Scan for the cell matching the given text and deliver its [X, Y] coordinate at center. 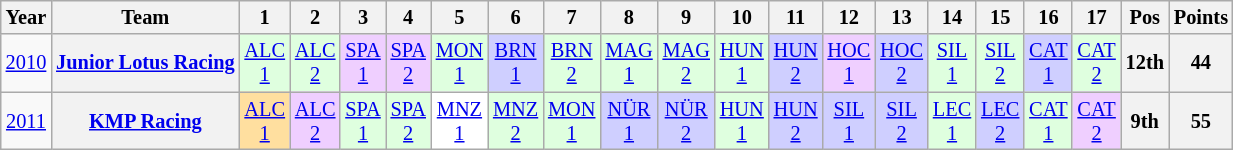
BRN1 [516, 63]
Pos [1145, 17]
6 [516, 17]
Team [145, 17]
17 [1096, 17]
NÜR1 [628, 121]
MNZ1 [460, 121]
LEC2 [1000, 121]
7 [572, 17]
2010 [26, 63]
9th [1145, 121]
12th [1145, 63]
LEC1 [952, 121]
HOC2 [902, 63]
14 [952, 17]
10 [742, 17]
1 [265, 17]
2 [315, 17]
2011 [26, 121]
Points [1201, 17]
44 [1201, 63]
15 [1000, 17]
NÜR2 [686, 121]
55 [1201, 121]
KMP Racing [145, 121]
12 [848, 17]
MAG2 [686, 63]
Year [26, 17]
HOC1 [848, 63]
8 [628, 17]
5 [460, 17]
16 [1048, 17]
11 [796, 17]
MNZ2 [516, 121]
13 [902, 17]
3 [362, 17]
MAG1 [628, 63]
BRN2 [572, 63]
9 [686, 17]
Junior Lotus Racing [145, 63]
4 [408, 17]
